Return the (x, y) coordinate for the center point of the cell that contains the specified text.  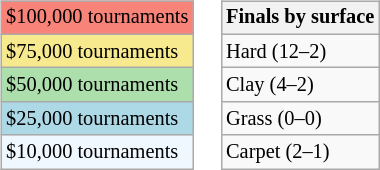
$25,000 tournaments (97, 119)
Clay (4–2) (300, 85)
Carpet (2–1) (300, 152)
Hard (12–2) (300, 51)
Finals by surface (300, 18)
$100,000 tournaments (97, 18)
$10,000 tournaments (97, 152)
Grass (0–0) (300, 119)
$75,000 tournaments (97, 51)
$50,000 tournaments (97, 85)
